Detect which cell encompasses the target text, then output its (X, Y) center coordinate. 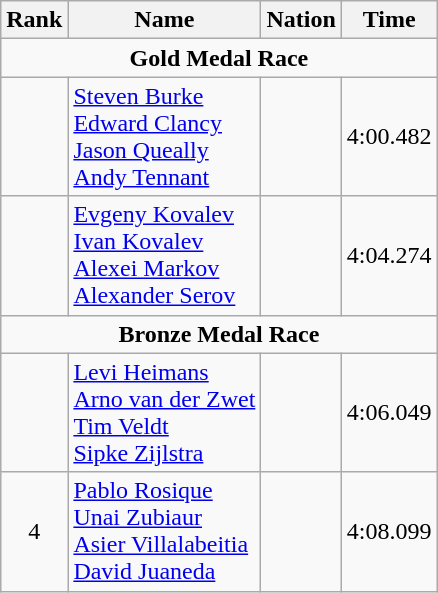
4:00.482 (389, 136)
4:04.274 (389, 256)
Pablo RosiqueUnai ZubiaurAsier VillalabeitiaDavid Juaneda (164, 532)
Time (389, 20)
Name (164, 20)
4 (34, 532)
Evgeny KovalevIvan KovalevAlexei MarkovAlexander Serov (164, 256)
Levi HeimansArno van der ZwetTim VeldtSipke Zijlstra (164, 412)
4:08.099 (389, 532)
Steven BurkeEdward ClancyJason QueallyAndy Tennant (164, 136)
Gold Medal Race (219, 58)
Rank (34, 20)
Nation (301, 20)
Bronze Medal Race (219, 334)
4:06.049 (389, 412)
